Search for the cell housing the specified text and yield its [x, y] center coordinate. 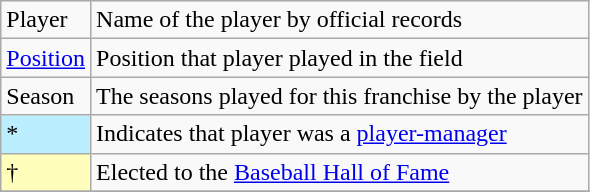
Indicates that player was a player-manager [340, 134]
Player [46, 20]
The seasons played for this franchise by the player [340, 96]
Position that player played in the field [340, 58]
Position [46, 58]
† [46, 172]
Elected to the Baseball Hall of Fame [340, 172]
Name of the player by official records [340, 20]
* [46, 134]
Season [46, 96]
